Identify which cell holds the provided text, then report its (x, y) central coordinate. 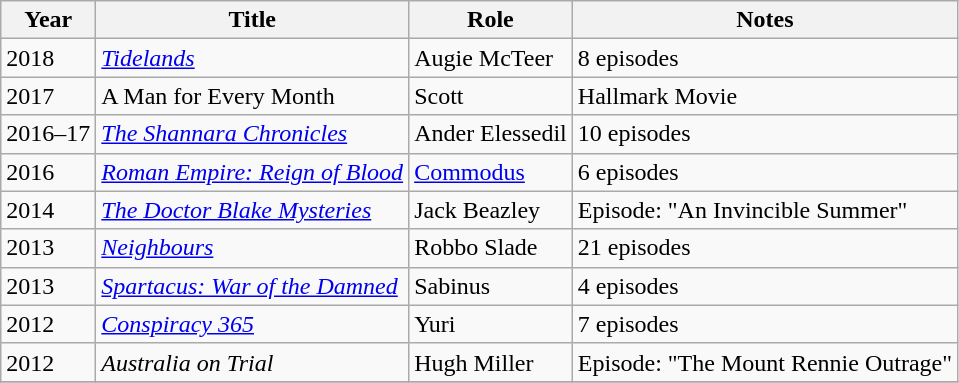
Hallmark Movie (764, 96)
10 episodes (764, 134)
6 episodes (764, 172)
Neighbours (252, 248)
Jack Beazley (491, 210)
2017 (48, 96)
8 episodes (764, 58)
Conspiracy 365 (252, 324)
Sabinus (491, 286)
Notes (764, 20)
Ander Elessedil (491, 134)
A Man for Every Month (252, 96)
2014 (48, 210)
2018 (48, 58)
Hugh Miller (491, 362)
2016 (48, 172)
Spartacus: War of the Damned (252, 286)
7 episodes (764, 324)
Robbo Slade (491, 248)
21 episodes (764, 248)
Commodus (491, 172)
The Shannara Chronicles (252, 134)
Scott (491, 96)
The Doctor Blake Mysteries (252, 210)
Roman Empire: Reign of Blood (252, 172)
Tidelands (252, 58)
Title (252, 20)
4 episodes (764, 286)
Augie McTeer (491, 58)
2016–17 (48, 134)
Episode: "An Invincible Summer" (764, 210)
Year (48, 20)
Episode: "The Mount Rennie Outrage" (764, 362)
Yuri (491, 324)
Role (491, 20)
Australia on Trial (252, 362)
